Locate the cell with the specified text and output its (x, y) center coordinate. 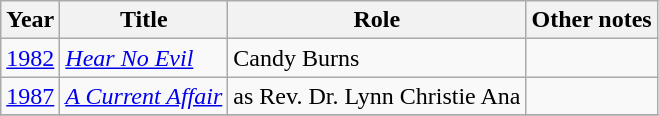
1982 (30, 58)
1987 (30, 96)
Other notes (592, 20)
Hear No Evil (144, 58)
A Current Affair (144, 96)
Candy Burns (377, 58)
as Rev. Dr. Lynn Christie Ana (377, 96)
Title (144, 20)
Role (377, 20)
Year (30, 20)
